Capture the cell that displays the provided text and extract its [X, Y] central coordinate. 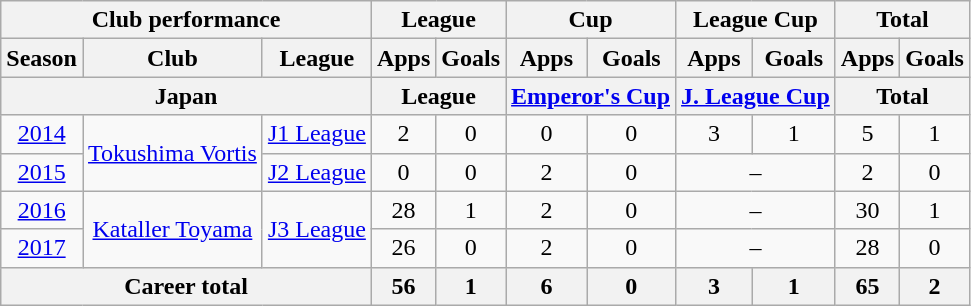
J1 League [316, 134]
Club performance [186, 20]
J3 League [316, 229]
Club [172, 58]
Cup [591, 20]
2014 [42, 134]
26 [403, 248]
Kataller Toyama [172, 229]
5 [867, 134]
2017 [42, 248]
Emperor's Cup [591, 96]
2015 [42, 172]
2016 [42, 210]
Season [42, 58]
J. League Cup [756, 96]
Tokushima Vortis [172, 153]
J2 League [316, 172]
Career total [186, 286]
League Cup [756, 20]
30 [867, 210]
6 [547, 286]
Japan [186, 96]
65 [867, 286]
56 [403, 286]
